Determine the [x, y] coordinate at the center of the cell enclosing the given text.  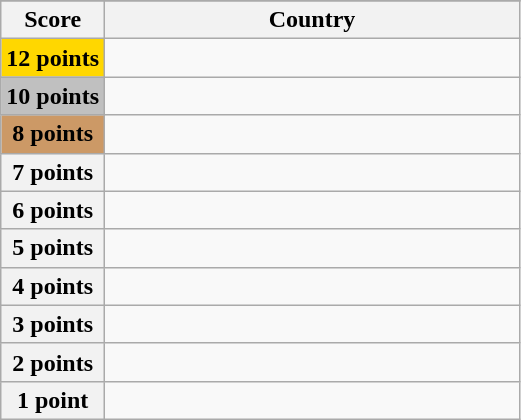
3 points [53, 324]
2 points [53, 362]
4 points [53, 286]
Country [312, 20]
6 points [53, 210]
1 point [53, 400]
10 points [53, 96]
7 points [53, 172]
8 points [53, 134]
12 points [53, 58]
Score [53, 20]
5 points [53, 248]
